Identify which cell holds the provided text, then report its [x, y] central coordinate. 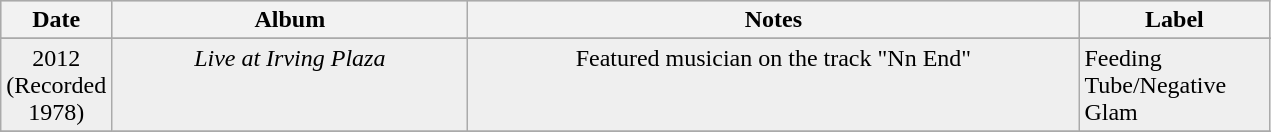
Featured musician on the track "Nn End" [774, 85]
Live at Irving Plaza [290, 85]
Label [1174, 20]
Notes [774, 20]
Album [290, 20]
Date [56, 20]
Feeding Tube/Negative Glam [1174, 85]
2012 (Recorded 1978) [56, 85]
